Return (x, y) of the center of cell containing provided text 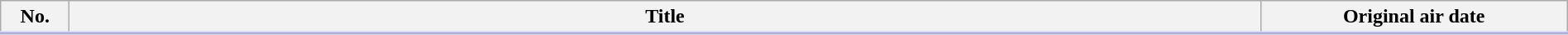
No. (35, 17)
Title (665, 17)
Original air date (1414, 17)
